Return the [x, y] coordinate for the center point of the cell that contains the specified text.  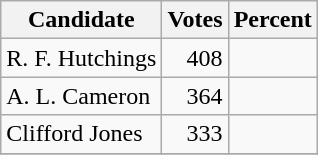
R. F. Hutchings [82, 58]
Percent [272, 20]
408 [195, 58]
Votes [195, 20]
A. L. Cameron [82, 96]
Clifford Jones [82, 134]
Candidate [82, 20]
333 [195, 134]
364 [195, 96]
